Output the (x, y) coordinate of the center of the cell containing the given text.  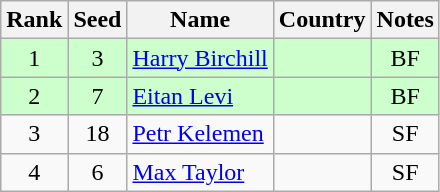
Notes (405, 20)
Country (322, 20)
1 (34, 58)
7 (98, 96)
Seed (98, 20)
6 (98, 172)
Max Taylor (200, 172)
Rank (34, 20)
Name (200, 20)
Eitan Levi (200, 96)
Harry Birchill (200, 58)
2 (34, 96)
Petr Kelemen (200, 134)
4 (34, 172)
18 (98, 134)
